Search for the cell housing the specified text and yield its [X, Y] center coordinate. 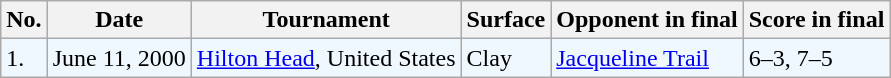
Surface [506, 20]
No. [24, 20]
Jacqueline Trail [647, 58]
Opponent in final [647, 20]
Score in final [816, 20]
Hilton Head, United States [326, 58]
6–3, 7–5 [816, 58]
June 11, 2000 [119, 58]
Clay [506, 58]
Tournament [326, 20]
1. [24, 58]
Date [119, 20]
